Pinpoint the cell where the given text exists, returning its (X, Y) midpoint coordinate. 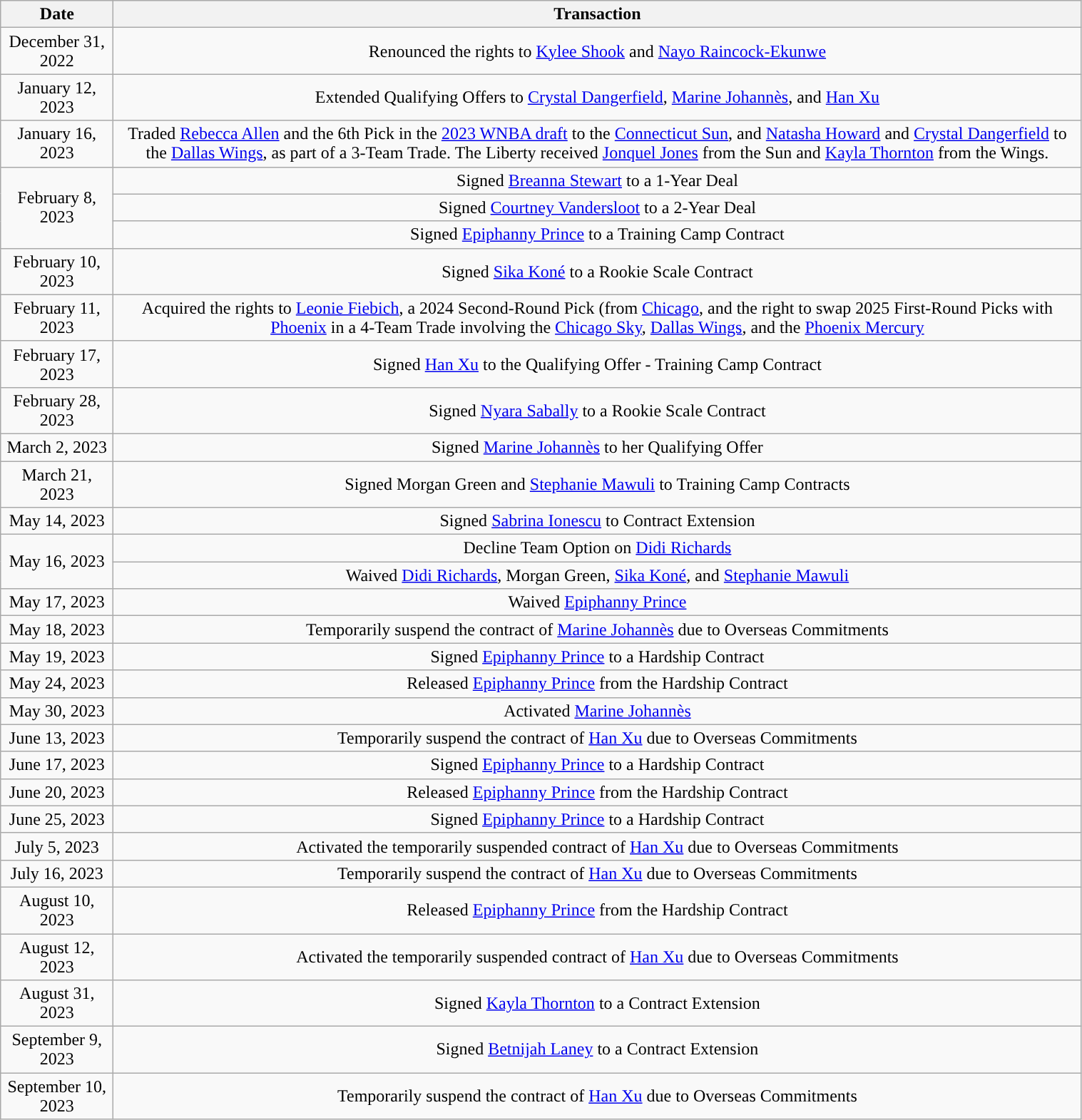
Decline Team Option on Didi Richards (598, 548)
June 17, 2023 (57, 765)
Signed Breanna Stewart to a 1-Year Deal (598, 180)
May 30, 2023 (57, 711)
February 28, 2023 (57, 411)
January 16, 2023 (57, 144)
Signed Courtney Vandersloot to a 2-Year Deal (598, 207)
Signed Epiphanny Prince to a Training Camp Contract (598, 235)
Signed Nyara Sabally to a Rookie Scale Contract (598, 411)
February 10, 2023 (57, 271)
Signed Sabrina Ionescu to Contract Extension (598, 521)
Date (57, 14)
January 12, 2023 (57, 97)
July 5, 2023 (57, 846)
Signed Morgan Green and Stephanie Mawuli to Training Camp Contracts (598, 483)
August 12, 2023 (57, 957)
Signed Sika Koné to a Rookie Scale Contract (598, 271)
Signed Han Xu to the Qualifying Offer - Training Camp Contract (598, 364)
Transaction (598, 14)
Temporarily suspend the contract of Marine Johannès due to Overseas Commitments (598, 630)
March 2, 2023 (57, 447)
June 13, 2023 (57, 738)
May 14, 2023 (57, 521)
May 18, 2023 (57, 630)
July 16, 2023 (57, 873)
Signed Betnijah Laney to a Contract Extension (598, 1049)
September 9, 2023 (57, 1049)
June 20, 2023 (57, 792)
March 21, 2023 (57, 483)
Renounced the rights to Kylee Shook and Nayo Raincock-Ekunwe (598, 51)
February 17, 2023 (57, 364)
August 10, 2023 (57, 910)
Waived Didi Richards, Morgan Green, Sika Koné, and Stephanie Mawuli (598, 575)
Activated Marine Johannès (598, 711)
May 24, 2023 (57, 684)
December 31, 2022 (57, 51)
Extended Qualifying Offers to Crystal Dangerfield, Marine Johannès, and Han Xu (598, 97)
June 25, 2023 (57, 819)
February 8, 2023 (57, 207)
May 19, 2023 (57, 657)
Waived Epiphanny Prince (598, 602)
August 31, 2023 (57, 1004)
February 11, 2023 (57, 318)
May 17, 2023 (57, 602)
September 10, 2023 (57, 1096)
Signed Marine Johannès to her Qualifying Offer (598, 447)
Signed Kayla Thornton to a Contract Extension (598, 1004)
May 16, 2023 (57, 562)
